Determine the [X, Y] coordinate at the center of the cell enclosing the given text.  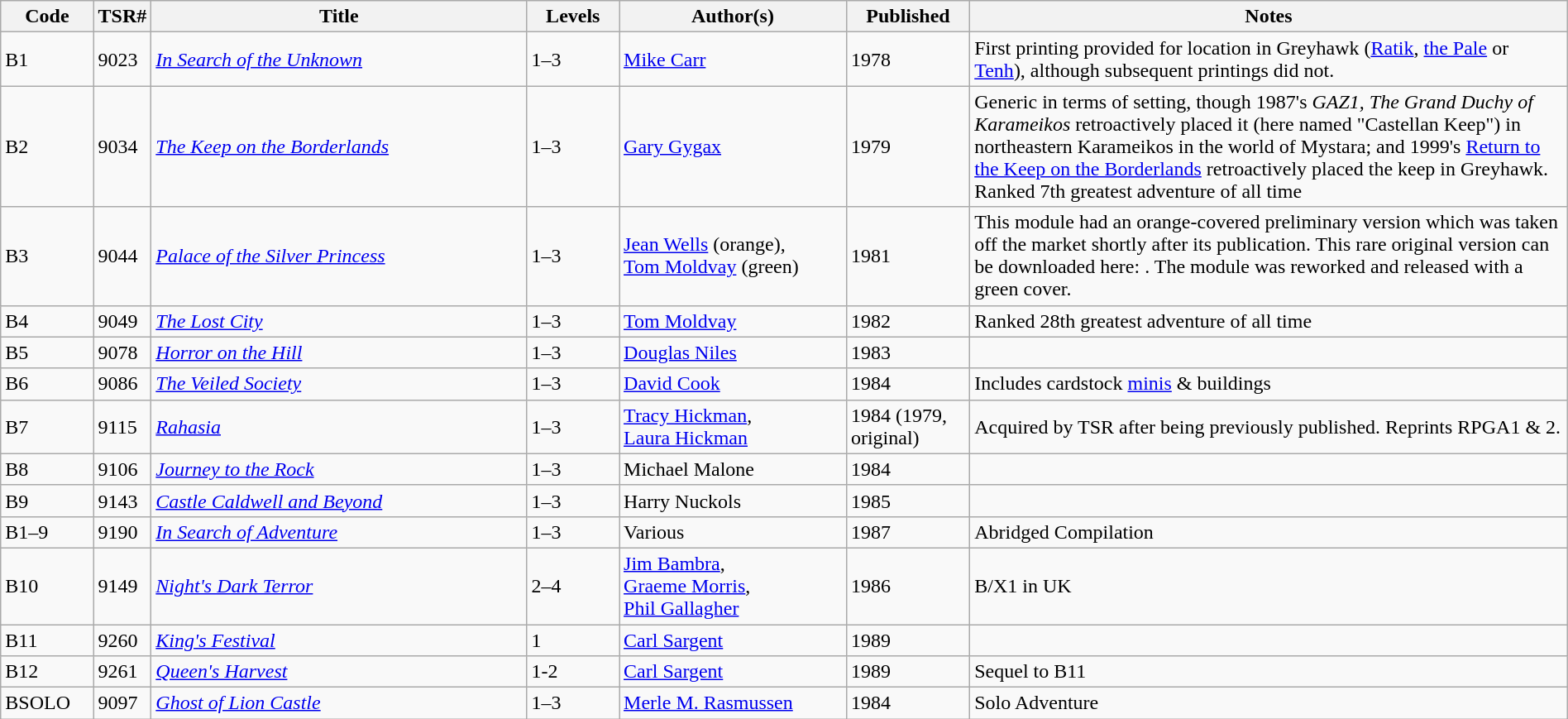
1986 [908, 586]
Mike Carr [733, 60]
Ghost of Lion Castle [339, 703]
Published [908, 17]
B12 [47, 672]
1985 [908, 501]
Various [733, 532]
B/X1 in UK [1269, 586]
Jean Wells (orange),Tom Moldvay (green) [733, 256]
1979 [908, 146]
9115 [122, 427]
1978 [908, 60]
Palace of the Silver Princess [339, 256]
1984 (1979, original) [908, 427]
The Lost City [339, 321]
B5 [47, 352]
Acquired by TSR after being previously published. Reprints RPGA1 & 2. [1269, 427]
Tom Moldvay [733, 321]
Gary Gygax [733, 146]
Rahasia [339, 427]
Levels [573, 17]
TSR# [122, 17]
B9 [47, 501]
9034 [122, 146]
King's Festival [339, 640]
9086 [122, 384]
B1–9 [47, 532]
9049 [122, 321]
1 [573, 640]
David Cook [733, 384]
Queen's Harvest [339, 672]
1-2 [573, 672]
Michael Malone [733, 469]
The Keep on the Borderlands [339, 146]
B11 [47, 640]
Jim Bambra,Graeme Morris,Phil Gallagher [733, 586]
The Veiled Society [339, 384]
Author(s) [733, 17]
Horror on the Hill [339, 352]
9078 [122, 352]
B4 [47, 321]
Tracy Hickman,Laura Hickman [733, 427]
Includes cardstock minis & buildings [1269, 384]
1981 [908, 256]
9149 [122, 586]
Harry Nuckols [733, 501]
B1 [47, 60]
First printing provided for location in Greyhawk (Ratik, the Pale or Tenh), although subsequent printings did not. [1269, 60]
9190 [122, 532]
B6 [47, 384]
9143 [122, 501]
9106 [122, 469]
Code [47, 17]
BSOLO [47, 703]
In Search of the Unknown [339, 60]
1987 [908, 532]
1983 [908, 352]
Notes [1269, 17]
B10 [47, 586]
2–4 [573, 586]
9260 [122, 640]
9023 [122, 60]
B7 [47, 427]
Abridged Compilation [1269, 532]
Journey to the Rock [339, 469]
Ranked 28th greatest adventure of all time [1269, 321]
1982 [908, 321]
Merle M. Rasmussen [733, 703]
B8 [47, 469]
Sequel to B11 [1269, 672]
Night's Dark Terror [339, 586]
Castle Caldwell and Beyond [339, 501]
9261 [122, 672]
B3 [47, 256]
B2 [47, 146]
Solo Adventure [1269, 703]
9044 [122, 256]
Title [339, 17]
In Search of Adventure [339, 532]
9097 [122, 703]
Douglas Niles [733, 352]
